Scan for the cell matching the given text and deliver its (X, Y) coordinate at center. 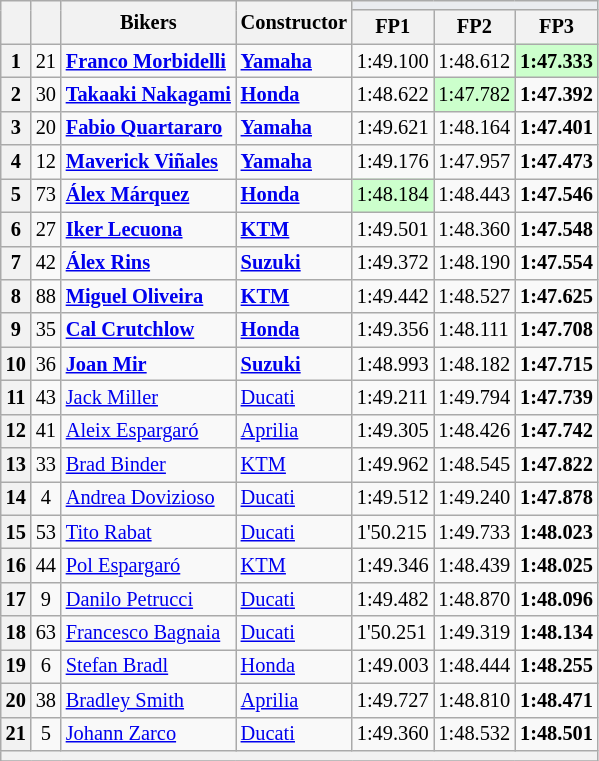
1:48.444 (475, 666)
41 (46, 431)
1:47.878 (556, 498)
Aleix Espargaró (148, 431)
38 (46, 700)
Takaaki Nakagami (148, 94)
Johann Zarco (148, 734)
13 (16, 465)
1:48.111 (475, 330)
FP2 (475, 27)
18 (16, 633)
1:48.471 (556, 700)
1:47.739 (556, 397)
1:49.305 (393, 431)
1:49.003 (393, 666)
7 (16, 263)
1:48.182 (475, 364)
42 (46, 263)
1:48.810 (475, 700)
1:48.993 (393, 364)
1:49.319 (475, 633)
1:48.532 (475, 734)
1:47.708 (556, 330)
1:47.957 (475, 162)
1:49.501 (393, 229)
1:48.501 (556, 734)
1:47.715 (556, 364)
Bradley Smith (148, 700)
1:48.439 (475, 565)
33 (46, 465)
1:47.822 (556, 465)
1:48.025 (556, 565)
1:47.333 (556, 61)
43 (46, 397)
Tito Rabat (148, 532)
2 (16, 94)
11 (16, 397)
88 (46, 296)
1:48.612 (475, 61)
1:49.176 (393, 162)
Cal Crutchlow (148, 330)
1:49.442 (393, 296)
Andrea Dovizioso (148, 498)
30 (46, 94)
44 (46, 565)
1:48.255 (556, 666)
27 (46, 229)
1:47.546 (556, 195)
1:47.548 (556, 229)
1 (16, 61)
1:48.023 (556, 532)
1:47.625 (556, 296)
1:48.545 (475, 465)
19 (16, 666)
Brad Binder (148, 465)
1'50.215 (393, 532)
1:49.482 (393, 599)
1:47.392 (556, 94)
10 (16, 364)
Bikers (148, 22)
Danilo Petrucci (148, 599)
Iker Lecuona (148, 229)
1:48.190 (475, 263)
1:49.962 (393, 465)
1:48.096 (556, 599)
1:48.134 (556, 633)
1:47.473 (556, 162)
1:49.240 (475, 498)
1:48.164 (475, 128)
1:49.360 (393, 734)
35 (46, 330)
53 (46, 532)
1:49.356 (393, 330)
1:48.443 (475, 195)
15 (16, 532)
1:49.512 (393, 498)
73 (46, 195)
1:49.621 (393, 128)
Pol Espargaró (148, 565)
1:49.794 (475, 397)
1:47.742 (556, 431)
Stefan Bradl (148, 666)
1:49.727 (393, 700)
1:48.527 (475, 296)
Constructor (294, 22)
Álex Márquez (148, 195)
1:49.346 (393, 565)
Maverick Viñales (148, 162)
1:49.372 (393, 263)
Jack Miller (148, 397)
16 (16, 565)
Álex Rins (148, 263)
8 (16, 296)
1:48.184 (393, 195)
36 (46, 364)
1:48.622 (393, 94)
FP1 (393, 27)
1:48.426 (475, 431)
1:47.401 (556, 128)
FP3 (556, 27)
Fabio Quartararo (148, 128)
Miguel Oliveira (148, 296)
Franco Morbidelli (148, 61)
3 (16, 128)
Joan Mir (148, 364)
1:49.733 (475, 532)
1:47.782 (475, 94)
1:49.211 (393, 397)
1'50.251 (393, 633)
1:47.554 (556, 263)
1:48.870 (475, 599)
14 (16, 498)
17 (16, 599)
Francesco Bagnaia (148, 633)
1:49.100 (393, 61)
63 (46, 633)
1:48.360 (475, 229)
